Identify which cell holds the provided text, then report its (x, y) central coordinate. 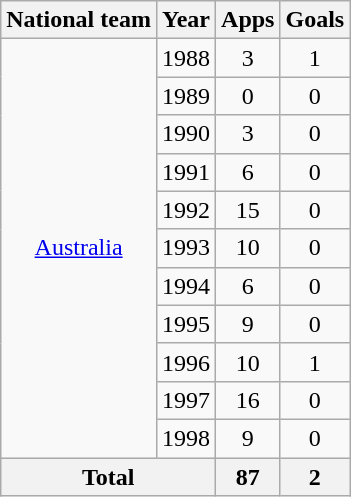
1990 (186, 134)
1998 (186, 438)
1995 (186, 324)
1996 (186, 362)
15 (248, 210)
1993 (186, 248)
Goals (315, 20)
National team (79, 20)
Year (186, 20)
1989 (186, 96)
16 (248, 400)
1992 (186, 210)
2 (315, 477)
1997 (186, 400)
87 (248, 477)
1988 (186, 58)
Total (108, 477)
Apps (248, 20)
1994 (186, 286)
1991 (186, 172)
Australia (79, 248)
